Output the [X, Y] coordinate of the center of the cell containing the given text.  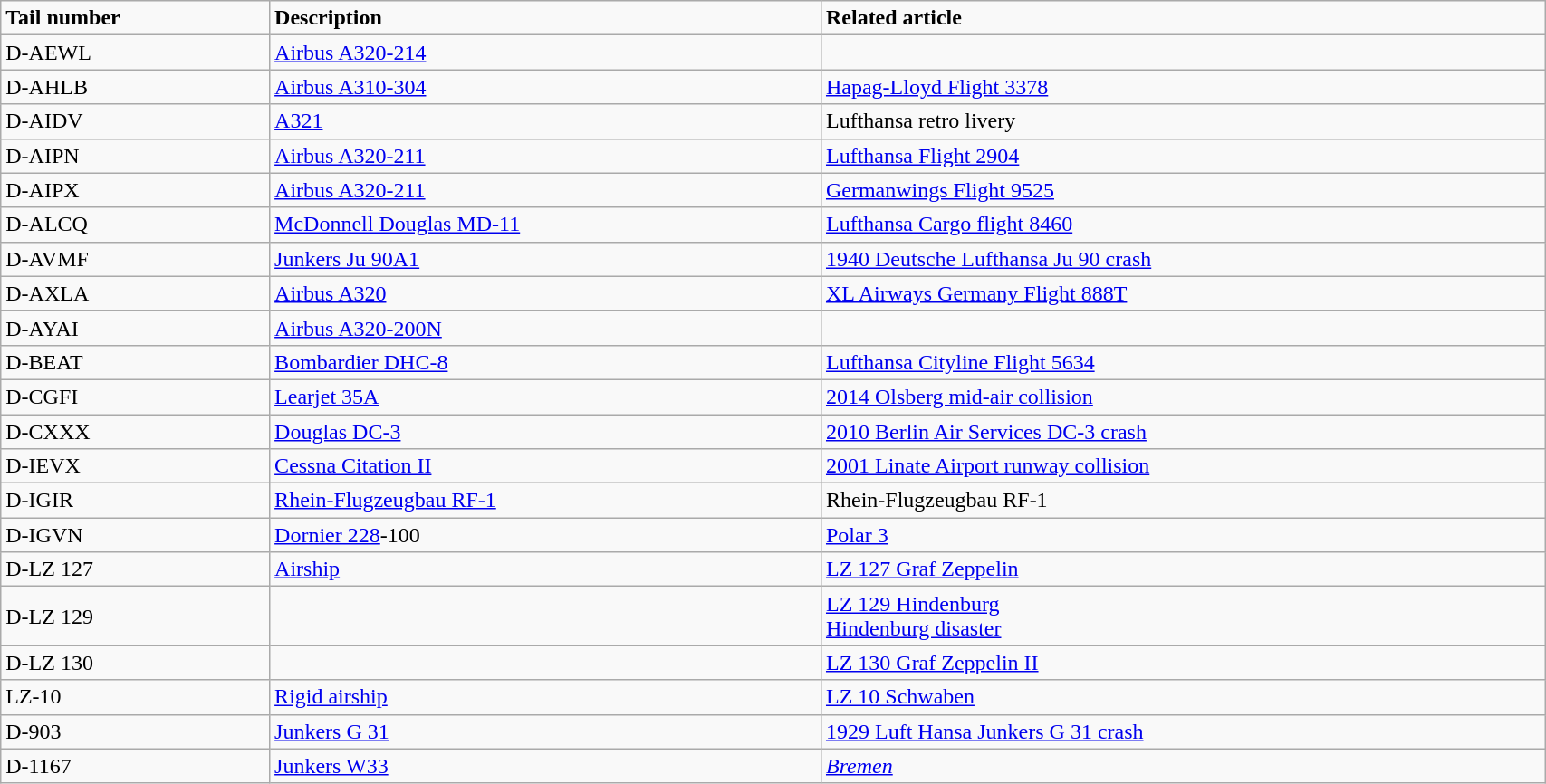
Description [545, 18]
D-IGIR [136, 501]
D-AHLB [136, 87]
Airbus A320-200N [545, 328]
D-AIDV [136, 121]
Germanwings Flight 9525 [1183, 190]
A321 [545, 121]
Tail number [136, 18]
Learjet 35A [545, 397]
Airbus A320-214 [545, 53]
Airbus A320 [545, 293]
Bombardier DHC-8 [545, 362]
Hapag-Lloyd Flight 3378 [1183, 87]
LZ 129 HindenburgHindenburg disaster [1183, 616]
2010 Berlin Air Services DC-3 crash [1183, 432]
D-AEWL [136, 53]
Dornier 228-100 [545, 535]
LZ 127 Graf Zeppelin [1183, 569]
D-AIPX [136, 190]
D-AVMF [136, 259]
Airship [545, 569]
D-AXLA [136, 293]
D-CXXX [136, 432]
LZ-10 [136, 697]
D-ALCQ [136, 225]
D-903 [136, 731]
D-CGFI [136, 397]
XL Airways Germany Flight 888T [1183, 293]
2014 Olsberg mid-air collision [1183, 397]
Lufthansa Flight 2904 [1183, 156]
D-IGVN [136, 535]
LZ 130 Graf Zeppelin II [1183, 663]
LZ 10 Schwaben [1183, 697]
Douglas DC-3 [545, 432]
D-LZ 129 [136, 616]
D-LZ 130 [136, 663]
D-AIPN [136, 156]
D-IEVX [136, 466]
Junkers Ju 90A1 [545, 259]
Junkers G 31 [545, 731]
Lufthansa Cargo flight 8460 [1183, 225]
Junkers W33 [545, 766]
Cessna Citation II [545, 466]
1940 Deutsche Lufthansa Ju 90 crash [1183, 259]
D-LZ 127 [136, 569]
Airbus A310-304 [545, 87]
Rigid airship [545, 697]
1929 Luft Hansa Junkers G 31 crash [1183, 731]
D-1167 [136, 766]
D-AYAI [136, 328]
Lufthansa retro livery [1183, 121]
Polar 3 [1183, 535]
McDonnell Douglas MD-11 [545, 225]
Related article [1183, 18]
Bremen [1183, 766]
2001 Linate Airport runway collision [1183, 466]
D-BEAT [136, 362]
Lufthansa Cityline Flight 5634 [1183, 362]
